Return the [X, Y] coordinate for the center point of the cell that contains the specified text.  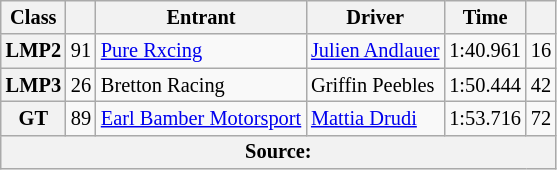
Mattia Drudi [375, 118]
Griffin Peebles [375, 85]
89 [81, 118]
91 [81, 51]
Julien Andlauer [375, 51]
Driver [375, 17]
1:40.961 [485, 51]
42 [541, 85]
Entrant [201, 17]
Earl Bamber Motorsport [201, 118]
GT [34, 118]
Bretton Racing [201, 85]
1:53.716 [485, 118]
26 [81, 85]
Pure Rxcing [201, 51]
LMP2 [34, 51]
16 [541, 51]
Time [485, 17]
72 [541, 118]
Source: [278, 152]
LMP3 [34, 85]
1:50.444 [485, 85]
Class [34, 17]
